Detect which cell encompasses the target text, then output its (X, Y) center coordinate. 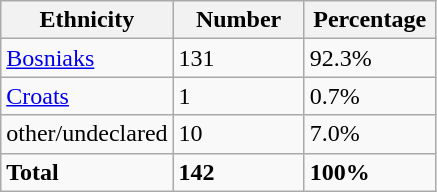
92.3% (370, 58)
142 (238, 172)
131 (238, 58)
Percentage (370, 20)
1 (238, 96)
Croats (87, 96)
0.7% (370, 96)
Total (87, 172)
100% (370, 172)
other/undeclared (87, 134)
10 (238, 134)
Bosniaks (87, 58)
7.0% (370, 134)
Number (238, 20)
Ethnicity (87, 20)
